For the text-containing cell, return its midpoint in [X, Y] coordinate format. 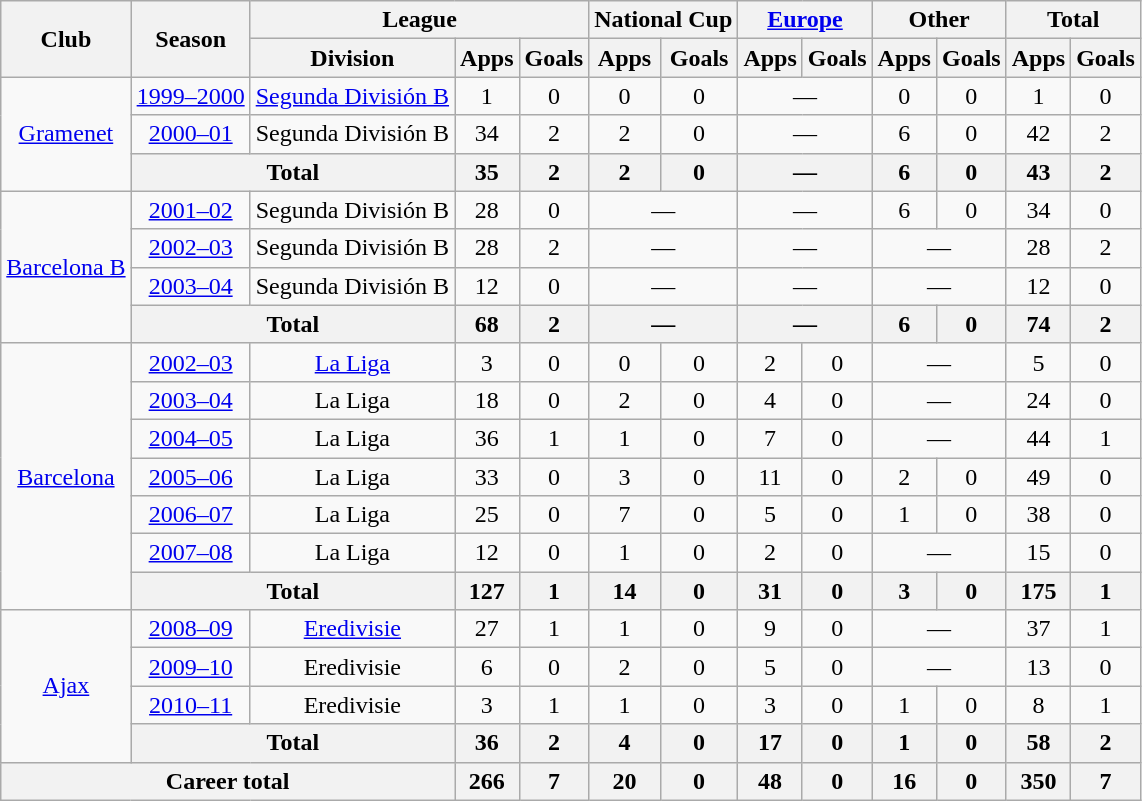
Club [66, 39]
Ajax [66, 686]
2005–06 [190, 477]
9 [770, 629]
44 [1038, 438]
74 [1038, 324]
68 [487, 324]
24 [1038, 400]
42 [1038, 134]
27 [487, 629]
35 [487, 172]
2004–05 [190, 438]
Season [190, 39]
43 [1038, 172]
2010–11 [190, 705]
Barcelona B [66, 267]
2006–07 [190, 515]
Division [352, 58]
2001–02 [190, 210]
38 [1038, 515]
266 [487, 781]
18 [487, 400]
Other [939, 20]
8 [1038, 705]
Gramenet [66, 134]
127 [487, 591]
15 [1038, 553]
58 [1038, 743]
2008–09 [190, 629]
37 [1038, 629]
2000–01 [190, 134]
48 [770, 781]
League [420, 20]
16 [904, 781]
2007–08 [190, 553]
17 [770, 743]
33 [487, 477]
31 [770, 591]
175 [1038, 591]
National Cup [664, 20]
2009–10 [190, 667]
14 [625, 591]
20 [625, 781]
Barcelona [66, 476]
1999–2000 [190, 96]
350 [1038, 781]
11 [770, 477]
25 [487, 515]
Career total [228, 781]
13 [1038, 667]
Europe [805, 20]
49 [1038, 477]
